Extract the [x, y] coordinate from the center of the cell holding the provided text.  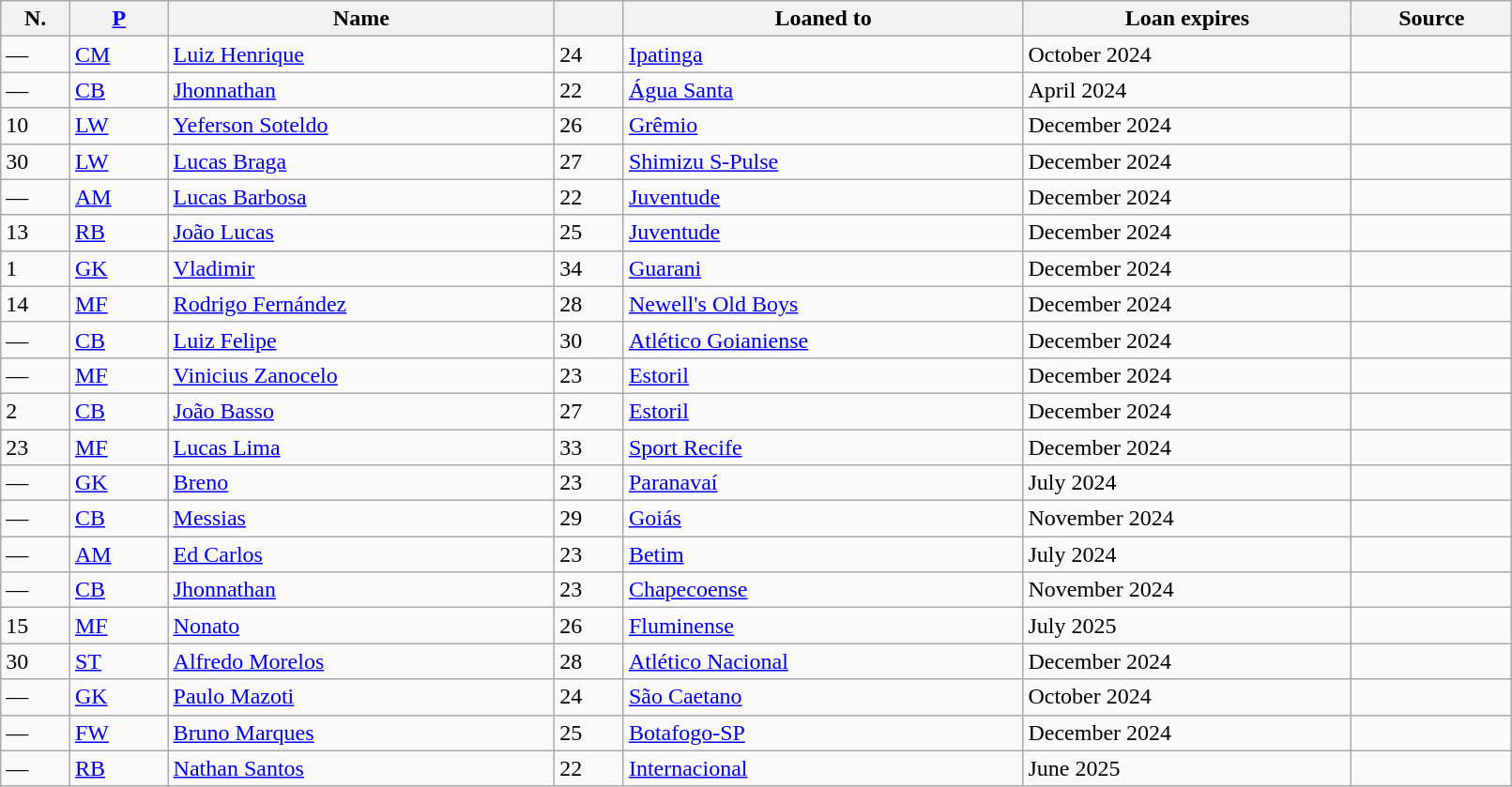
Breno [361, 483]
P [118, 19]
Betim [823, 554]
Bruno Marques [361, 733]
Ed Carlos [361, 554]
Chapecoense [823, 590]
June 2025 [1187, 768]
Nonato [361, 626]
Vinicius Zanocelo [361, 375]
Loan expires [1187, 19]
Grêmio [823, 126]
Newell's Old Boys [823, 304]
13 [36, 233]
14 [36, 304]
FW [118, 733]
15 [36, 626]
Luiz Felipe [361, 340]
Paranavaí [823, 483]
Goiás [823, 519]
33 [589, 447]
Nathan Santos [361, 768]
João Lucas [361, 233]
Atlético Goianiense [823, 340]
2 [36, 411]
N. [36, 19]
Sport Recife [823, 447]
Rodrigo Fernández [361, 304]
29 [589, 519]
July 2025 [1187, 626]
Messias [361, 519]
CM [118, 54]
Loaned to [823, 19]
Vladimir [361, 268]
Lucas Barbosa [361, 197]
Água Santa [823, 90]
Paulo Mazoti [361, 697]
Ipatinga [823, 54]
1 [36, 268]
April 2024 [1187, 90]
34 [589, 268]
Shimizu S-Pulse [823, 161]
Luiz Henrique [361, 54]
João Basso [361, 411]
Lucas Lima [361, 447]
Lucas Braga [361, 161]
Source [1432, 19]
Guarani [823, 268]
Botafogo-SP [823, 733]
Name [361, 19]
10 [36, 126]
Atlético Nacional [823, 661]
Internacional [823, 768]
Yeferson Soteldo [361, 126]
Fluminense [823, 626]
ST [118, 661]
São Caetano [823, 697]
Alfredo Morelos [361, 661]
